Determine the (X, Y) coordinate at the center of the cell enclosing the given text.  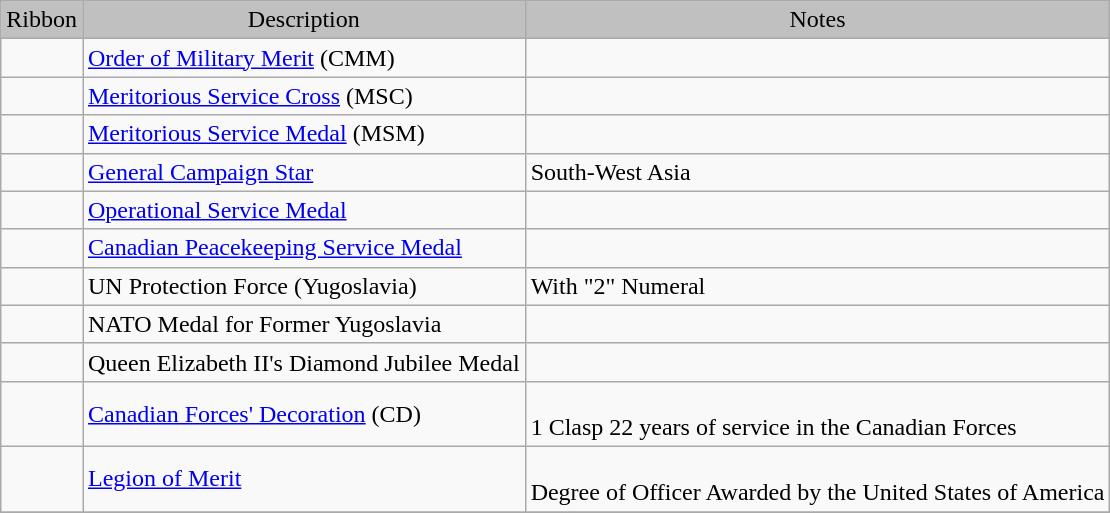
UN Protection Force (Yugoslavia) (304, 286)
Legion of Merit (304, 478)
General Campaign Star (304, 172)
Ribbon (42, 20)
Queen Elizabeth II's Diamond Jubilee Medal (304, 362)
Canadian Peacekeeping Service Medal (304, 248)
Degree of Officer Awarded by the United States of America (818, 478)
Description (304, 20)
With "2" Numeral (818, 286)
South-West Asia (818, 172)
Notes (818, 20)
Canadian Forces' Decoration (CD) (304, 414)
NATO Medal for Former Yugoslavia (304, 324)
Operational Service Medal (304, 210)
Meritorious Service Cross (MSC) (304, 96)
Order of Military Merit (CMM) (304, 58)
1 Clasp 22 years of service in the Canadian Forces (818, 414)
Meritorious Service Medal (MSM) (304, 134)
